Output the [X, Y] coordinate of the center of the cell containing the given text.  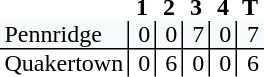
Pennridge [64, 35]
Quakertown [64, 63]
